Capture the cell that displays the provided text and extract its (X, Y) central coordinate. 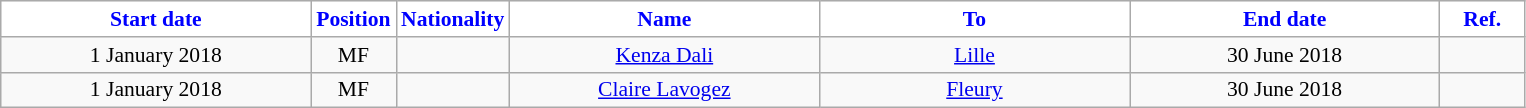
To (974, 19)
Claire Lavogez (664, 90)
End date (1285, 19)
Name (664, 19)
Lille (974, 55)
Fleury (974, 90)
Start date (156, 19)
Position (354, 19)
Kenza Dali (664, 55)
Ref. (1482, 19)
Nationality (452, 19)
